Return the [X, Y] coordinate for the center point of the cell that contains the specified text.  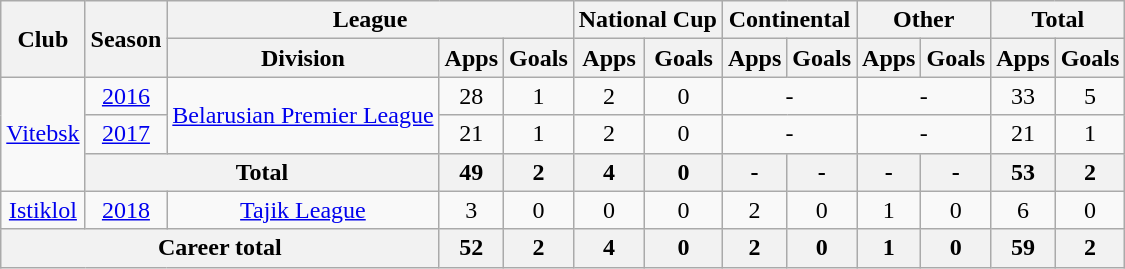
League [370, 20]
Club [43, 39]
Other [924, 20]
5 [1090, 96]
3 [471, 210]
Season [126, 39]
33 [1023, 96]
Belarusian Premier League [303, 115]
Istiklol [43, 210]
Division [303, 58]
Career total [220, 248]
2017 [126, 134]
2018 [126, 210]
2016 [126, 96]
53 [1023, 172]
National Cup [648, 20]
52 [471, 248]
28 [471, 96]
59 [1023, 248]
Tajik League [303, 210]
49 [471, 172]
Continental [789, 20]
6 [1023, 210]
Vitebsk [43, 134]
